Search for the cell housing the specified text and yield its [X, Y] center coordinate. 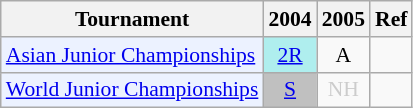
2004 [290, 19]
Ref [391, 19]
2R [290, 55]
Tournament [132, 19]
S [290, 90]
2005 [344, 19]
NH [344, 90]
A [344, 55]
World Junior Championships [132, 90]
Asian Junior Championships [132, 55]
